Find where the given text appears and provide that cell's center as (x, y) coordinate. 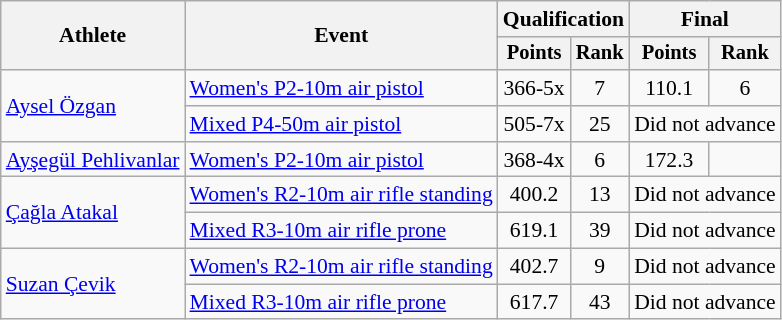
Çağla Atakal (93, 212)
172.3 (669, 160)
366-5x (534, 88)
Suzan Çevik (93, 284)
Mixed P4-50m air pistol (342, 124)
110.1 (669, 88)
368-4x (534, 160)
Aysel Özgan (93, 106)
400.2 (534, 195)
39 (600, 231)
Final (705, 19)
13 (600, 195)
7 (600, 88)
Event (342, 36)
505-7x (534, 124)
25 (600, 124)
Ayşegül Pehlivanlar (93, 160)
Qualification (564, 19)
43 (600, 302)
619.1 (534, 231)
402.7 (534, 267)
9 (600, 267)
Athlete (93, 36)
617.7 (534, 302)
